From the cell containing the given text, extract its center point as (X, Y) coordinate. 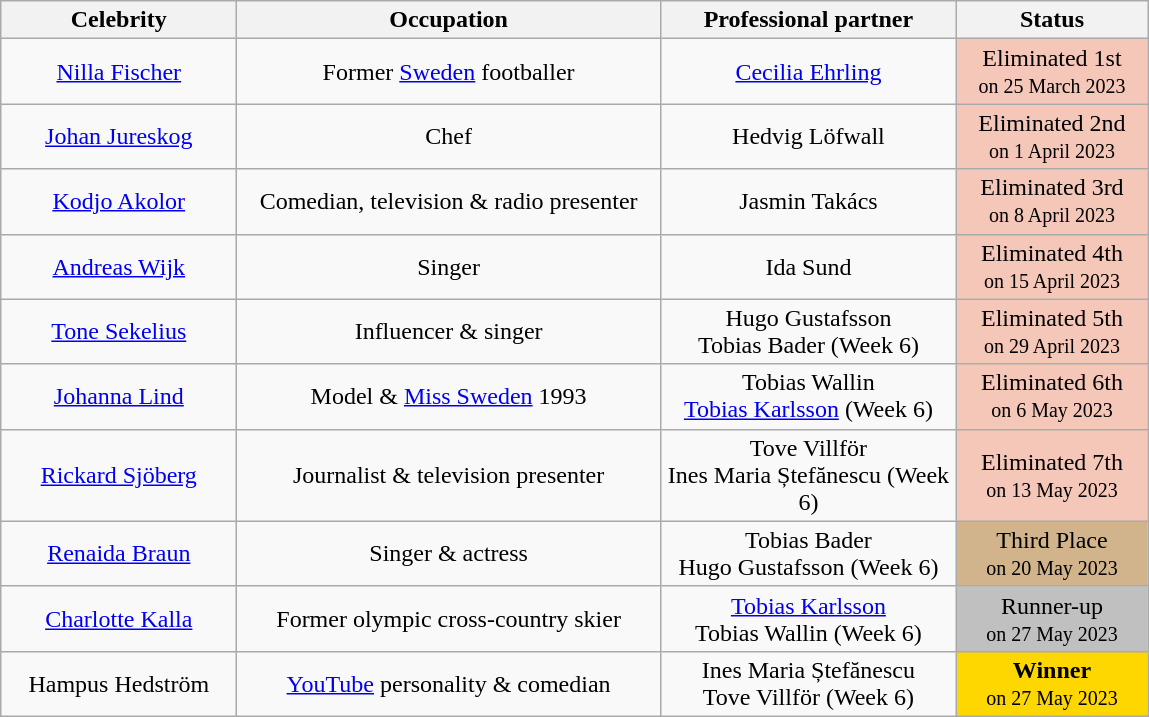
YouTube personality & comedian (449, 684)
Charlotte Kalla (119, 618)
Tobias KarlssonTobias Wallin (Week 6) (808, 618)
Third Placeon 20 May 2023 (1052, 554)
Model & Miss Sweden 1993 (449, 396)
Singer & actress (449, 554)
Comedian, television & radio presenter (449, 202)
Eliminated 5thon 29 April 2023 (1052, 332)
Hedvig Löfwall (808, 136)
Influencer & singer (449, 332)
Eliminated 3rdon 8 April 2023 (1052, 202)
Occupation (449, 20)
Cecilia Ehrling (808, 72)
Tobias WallinTobias Karlsson (Week 6) (808, 396)
Tone Sekelius (119, 332)
Ines Maria ȘtefănescuTove Villför (Week 6) (808, 684)
Renaida Braun (119, 554)
Eliminated 1ston 25 March 2023 (1052, 72)
Andreas Wijk (119, 266)
Hampus Hedström (119, 684)
Eliminated 7thon 13 May 2023 (1052, 475)
Kodjo Akolor (119, 202)
Eliminated 2ndon 1 April 2023 (1052, 136)
Celebrity (119, 20)
Jasmin Takács (808, 202)
Professional partner (808, 20)
Former olympic cross-country skier (449, 618)
Ida Sund (808, 266)
Winneron 27 May 2023 (1052, 684)
Hugo GustafssonTobias Bader (Week 6) (808, 332)
Rickard Sjöberg (119, 475)
Status (1052, 20)
Chef (449, 136)
Journalist & television presenter (449, 475)
Former Sweden footballer (449, 72)
Tove VillförInes Maria Ștefănescu (Week 6) (808, 475)
Runner-upon 27 May 2023 (1052, 618)
Johanna Lind (119, 396)
Eliminated 6thon 6 May 2023 (1052, 396)
Tobias BaderHugo Gustafsson (Week 6) (808, 554)
Eliminated 4thon 15 April 2023 (1052, 266)
Johan Jureskog (119, 136)
Singer (449, 266)
Nilla Fischer (119, 72)
